Find where the given text appears and provide that cell's center as [x, y] coordinate. 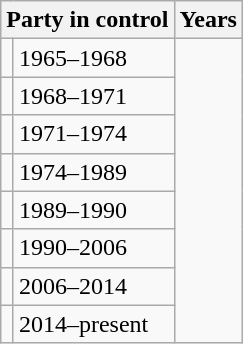
Years [208, 20]
1974–1989 [94, 172]
1971–1974 [94, 134]
1965–1968 [94, 58]
Party in control [88, 20]
2014–present [94, 324]
1989–1990 [94, 210]
1990–2006 [94, 248]
1968–1971 [94, 96]
2006–2014 [94, 286]
